Detect which cell encompasses the target text, then output its (X, Y) center coordinate. 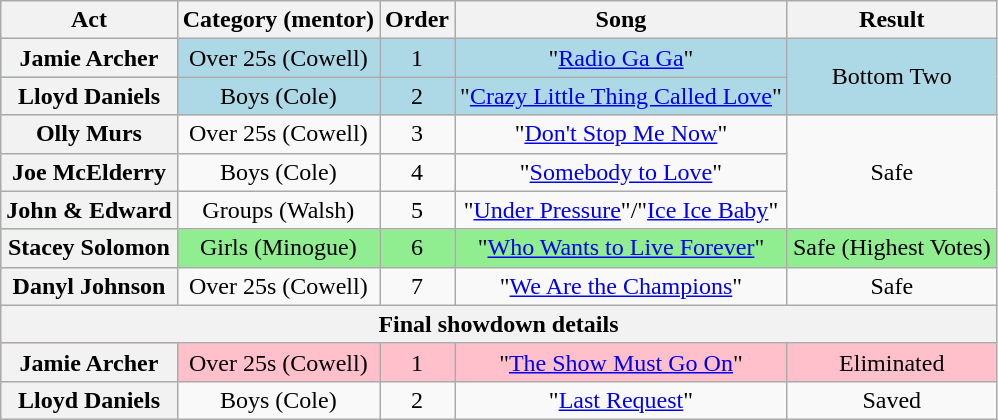
"Crazy Little Thing Called Love" (622, 96)
"The Show Must Go On" (622, 362)
4 (418, 172)
"Somebody to Love" (622, 172)
Safe (Highest Votes) (892, 248)
Order (418, 20)
Eliminated (892, 362)
Olly Murs (89, 134)
Bottom Two (892, 77)
6 (418, 248)
John & Edward (89, 210)
"Radio Ga Ga" (622, 58)
Groups (Walsh) (278, 210)
"Don't Stop Me Now" (622, 134)
"Under Pressure"/"Ice Ice Baby" (622, 210)
Danyl Johnson (89, 286)
Final showdown details (498, 324)
Girls (Minogue) (278, 248)
"We Are the Champions" (622, 286)
Category (mentor) (278, 20)
Result (892, 20)
Act (89, 20)
Saved (892, 400)
Stacey Solomon (89, 248)
3 (418, 134)
Song (622, 20)
Joe McElderry (89, 172)
7 (418, 286)
5 (418, 210)
"Who Wants to Live Forever" (622, 248)
"Last Request" (622, 400)
